Return [x, y] of the center of cell containing provided text 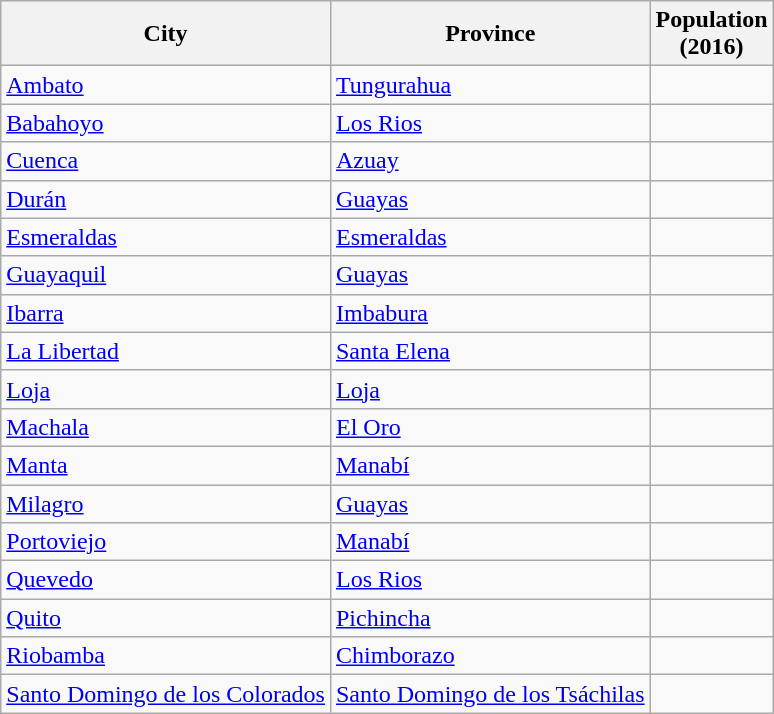
El Oro [490, 427]
Machala [166, 427]
Ibarra [166, 313]
Santo Domingo de los Tsáchilas [490, 694]
La Libertad [166, 351]
Santo Domingo de los Colorados [166, 694]
Azuay [490, 161]
Ambato [166, 85]
Imbabura [490, 313]
Riobamba [166, 656]
Milagro [166, 503]
City [166, 34]
Population(2016) [712, 34]
Quito [166, 618]
Guayaquil [166, 275]
Portoviejo [166, 542]
Babahoyo [166, 123]
Province [490, 34]
Cuenca [166, 161]
Tungurahua [490, 85]
Manta [166, 465]
Chimborazo [490, 656]
Pichincha [490, 618]
Santa Elena [490, 351]
Quevedo [166, 580]
Durán [166, 199]
